Extract the (x, y) coordinate from the center of the cell holding the provided text.  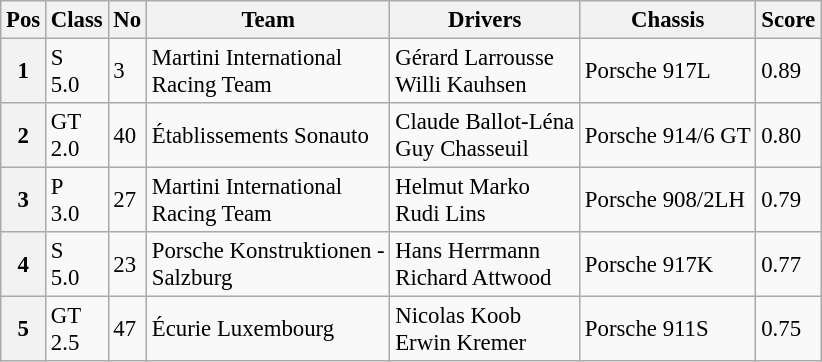
Pos (24, 20)
Hans Herrmann Richard Attwood (485, 264)
Porsche 914/6 GT (668, 136)
0.80 (788, 136)
Class (78, 20)
GT2.0 (78, 136)
0.79 (788, 200)
5 (24, 330)
23 (127, 264)
0.75 (788, 330)
27 (127, 200)
4 (24, 264)
Chassis (668, 20)
1 (24, 72)
2 (24, 136)
Porsche 911S (668, 330)
Établissements Sonauto (268, 136)
Score (788, 20)
0.77 (788, 264)
Gérard Larrousse Willi Kauhsen (485, 72)
Team (268, 20)
Nicolas Koob Erwin Kremer (485, 330)
Drivers (485, 20)
GT2.5 (78, 330)
47 (127, 330)
P3.0 (78, 200)
40 (127, 136)
No (127, 20)
0.89 (788, 72)
Claude Ballot-Léna Guy Chasseuil (485, 136)
Porsche 917K (668, 264)
Porsche 917L (668, 72)
Porsche Konstruktionen -Salzburg (268, 264)
Porsche 908/2LH (668, 200)
Écurie Luxembourg (268, 330)
Helmut Marko Rudi Lins (485, 200)
